Capture the cell that displays the provided text and extract its (X, Y) central coordinate. 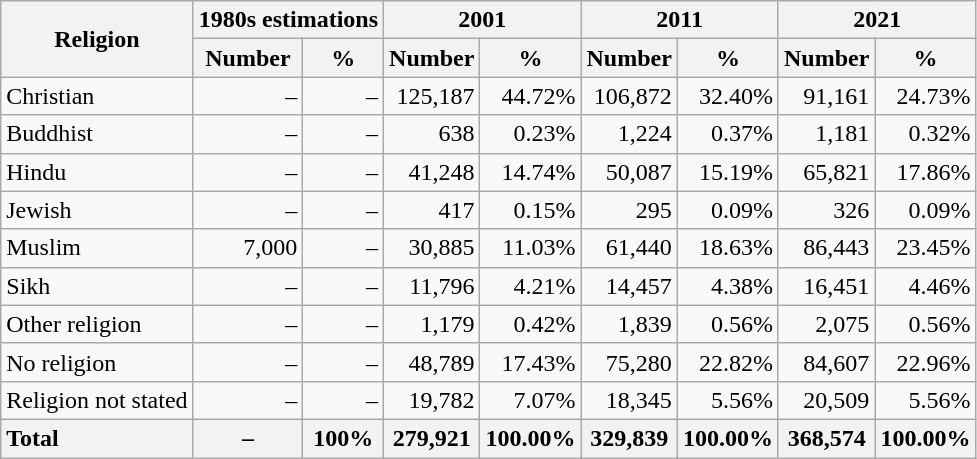
48,789 (432, 362)
Religion (97, 39)
326 (826, 210)
11,796 (432, 286)
11.03% (530, 248)
2021 (876, 20)
No religion (97, 362)
15.19% (728, 172)
20,509 (826, 400)
Total (97, 438)
17.43% (530, 362)
22.82% (728, 362)
4.38% (728, 286)
368,574 (826, 438)
32.40% (728, 96)
18.63% (728, 248)
1,181 (826, 134)
0.37% (728, 134)
Religion not stated (97, 400)
0.42% (530, 324)
4.46% (926, 286)
0.15% (530, 210)
295 (629, 210)
638 (432, 134)
17.86% (926, 172)
44.72% (530, 96)
24.73% (926, 96)
7,000 (248, 248)
279,921 (432, 438)
61,440 (629, 248)
2,075 (826, 324)
4.21% (530, 286)
1,224 (629, 134)
Buddhist (97, 134)
84,607 (826, 362)
417 (432, 210)
Sikh (97, 286)
14,457 (629, 286)
0.23% (530, 134)
41,248 (432, 172)
50,087 (629, 172)
Muslim (97, 248)
125,187 (432, 96)
100% (344, 438)
Christian (97, 96)
23.45% (926, 248)
18,345 (629, 400)
91,161 (826, 96)
0.32% (926, 134)
7.07% (530, 400)
65,821 (826, 172)
16,451 (826, 286)
1,839 (629, 324)
30,885 (432, 248)
14.74% (530, 172)
1,179 (432, 324)
Hindu (97, 172)
1980s estimations (288, 20)
2011 (680, 20)
75,280 (629, 362)
Jewish (97, 210)
19,782 (432, 400)
329,839 (629, 438)
86,443 (826, 248)
22.96% (926, 362)
Other religion (97, 324)
2001 (482, 20)
106,872 (629, 96)
